Return [x, y] of the center of cell containing provided text 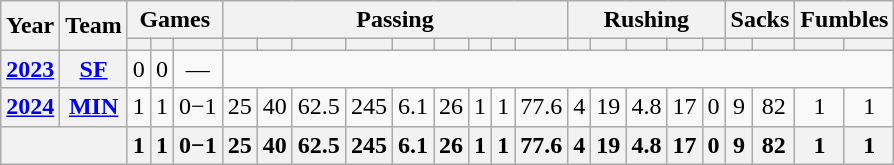
— [198, 69]
Fumbles [844, 20]
Year [30, 26]
Sacks [760, 20]
MIN [94, 107]
Passing [395, 20]
2023 [30, 69]
Team [94, 26]
Games [174, 20]
SF [94, 69]
2024 [30, 107]
Rushing [646, 20]
